Return (x, y) of the center of cell containing provided text 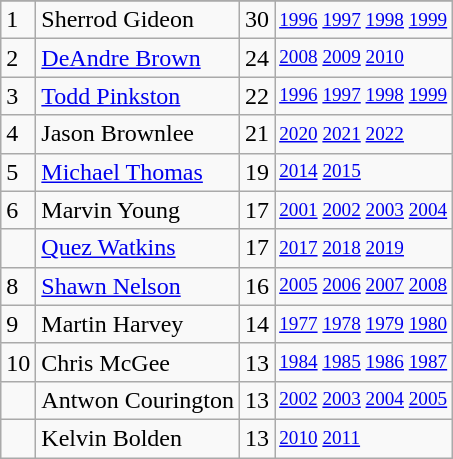
2001 2002 2003 2004 (364, 210)
2008 2009 2010 (364, 58)
1984 1985 1986 1987 (364, 362)
Chris McGee (138, 362)
2002 2003 2004 2005 (364, 400)
6 (18, 210)
Martin Harvey (138, 324)
9 (18, 324)
2010 2011 (364, 438)
2005 2006 2007 2008 (364, 286)
14 (258, 324)
Todd Pinkston (138, 96)
1977 1978 1979 1980 (364, 324)
2017 2018 2019 (364, 248)
1 (18, 20)
Quez Watkins (138, 248)
16 (258, 286)
24 (258, 58)
Marvin Young (138, 210)
Antwon Courington (138, 400)
3 (18, 96)
10 (18, 362)
DeAndre Brown (138, 58)
Jason Brownlee (138, 134)
2020 2021 2022 (364, 134)
2 (18, 58)
19 (258, 172)
Shawn Nelson (138, 286)
5 (18, 172)
Sherrod Gideon (138, 20)
21 (258, 134)
Michael Thomas (138, 172)
22 (258, 96)
8 (18, 286)
2014 2015 (364, 172)
4 (18, 134)
30 (258, 20)
Kelvin Bolden (138, 438)
